Detect which cell encompasses the target text, then output its [x, y] center coordinate. 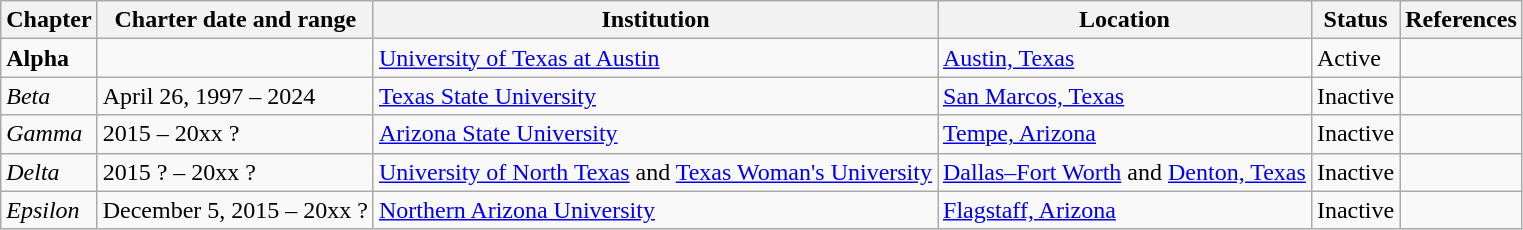
Texas State University [655, 96]
Epsilon [49, 210]
Alpha [49, 58]
Dallas–Fort Worth and Denton, Texas [1125, 172]
Flagstaff, Arizona [1125, 210]
Location [1125, 20]
Institution [655, 20]
Tempe, Arizona [1125, 134]
Northern Arizona University [655, 210]
Arizona State University [655, 134]
References [1462, 20]
University of Texas at Austin [655, 58]
University of North Texas and Texas Woman's University [655, 172]
Beta [49, 96]
Gamma [49, 134]
San Marcos, Texas [1125, 96]
Active [1355, 58]
Austin, Texas [1125, 58]
April 26, 1997 – 2024 [235, 96]
Chapter [49, 20]
Delta [49, 172]
2015 ? – 20xx ? [235, 172]
December 5, 2015 – 20xx ? [235, 210]
Charter date and range [235, 20]
2015 – 20xx ? [235, 134]
Status [1355, 20]
